Scan for the cell matching the given text and deliver its (x, y) coordinate at center. 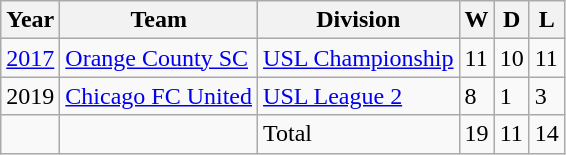
Division (359, 20)
2017 (30, 58)
14 (546, 134)
10 (512, 58)
Chicago FC United (159, 96)
Team (159, 20)
19 (476, 134)
2019 (30, 96)
D (512, 20)
USL League 2 (359, 96)
Total (359, 134)
1 (512, 96)
Year (30, 20)
W (476, 20)
USL Championship (359, 58)
3 (546, 96)
Orange County SC (159, 58)
L (546, 20)
8 (476, 96)
